Provide the [X, Y] coordinate of the cell's center where the given text is located.  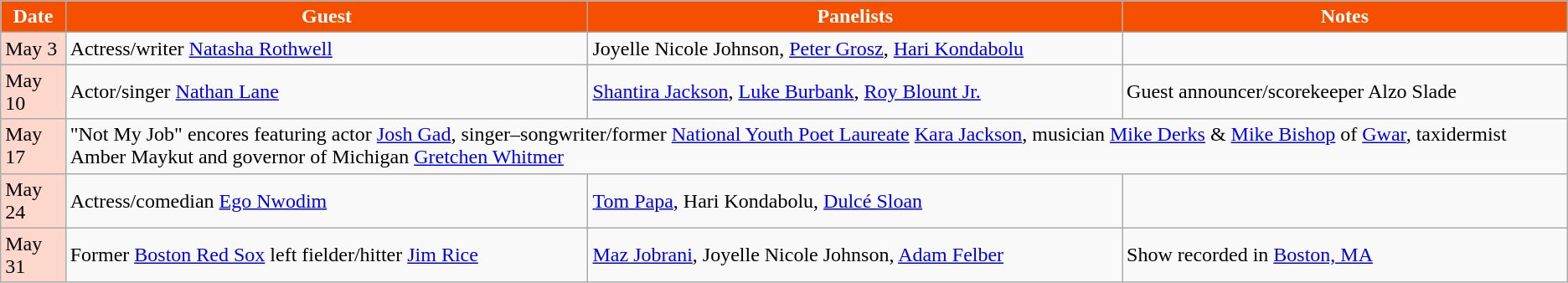
May 10 [34, 92]
Actress/writer Natasha Rothwell [327, 49]
May 31 [34, 255]
Date [34, 17]
May 17 [34, 146]
Former Boston Red Sox left fielder/hitter Jim Rice [327, 255]
Show recorded in Boston, MA [1345, 255]
Shantira Jackson, Luke Burbank, Roy Blount Jr. [855, 92]
Tom Papa, Hari Kondabolu, Dulcé Sloan [855, 201]
May 24 [34, 201]
May 3 [34, 49]
Actress/comedian Ego Nwodim [327, 201]
Notes [1345, 17]
Actor/singer Nathan Lane [327, 92]
Maz Jobrani, Joyelle Nicole Johnson, Adam Felber [855, 255]
Guest [327, 17]
Panelists [855, 17]
Joyelle Nicole Johnson, Peter Grosz, Hari Kondabolu [855, 49]
Guest announcer/scorekeeper Alzo Slade [1345, 92]
